Determine the [x, y] coordinate at the center of the cell enclosing the given text.  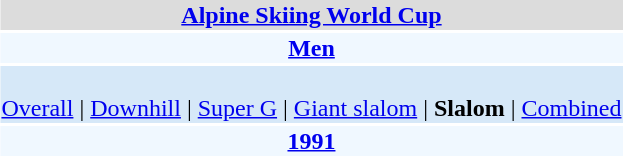
Alpine Skiing World Cup [312, 15]
Overall | Downhill | Super G | Giant slalom | Slalom | Combined [312, 94]
Men [312, 48]
1991 [312, 141]
